Provide the (X, Y) coordinate of the cell's center where the given text is located.  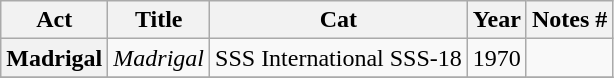
SSS International SSS-18 (339, 58)
Act (54, 20)
Notes # (569, 20)
1970 (496, 58)
Title (159, 20)
Cat (339, 20)
Year (496, 20)
